For the text-containing cell, return its midpoint in [x, y] coordinate format. 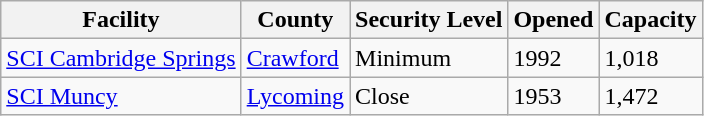
SCI Cambridge Springs [121, 58]
Capacity [650, 20]
1,018 [650, 58]
Lycoming [295, 96]
SCI Muncy [121, 96]
Security Level [429, 20]
County [295, 20]
1953 [554, 96]
Opened [554, 20]
1,472 [650, 96]
Close [429, 96]
Facility [121, 20]
Crawford [295, 58]
1992 [554, 58]
Minimum [429, 58]
